Detect which cell encompasses the target text, then output its [X, Y] center coordinate. 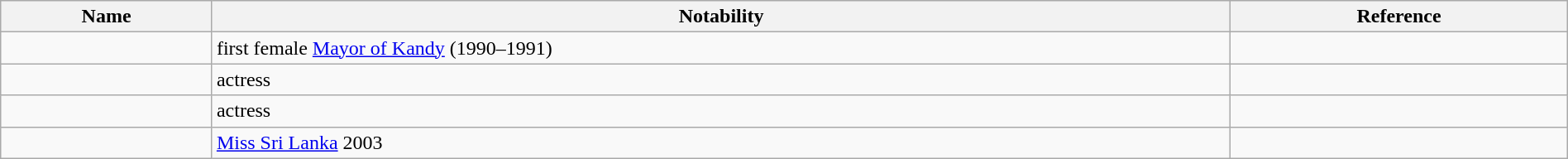
Reference [1399, 17]
Miss Sri Lanka 2003 [721, 142]
Name [107, 17]
Notability [721, 17]
first female Mayor of Kandy (1990–1991) [721, 48]
